Determine the (X, Y) coordinate at the center of the cell enclosing the given text.  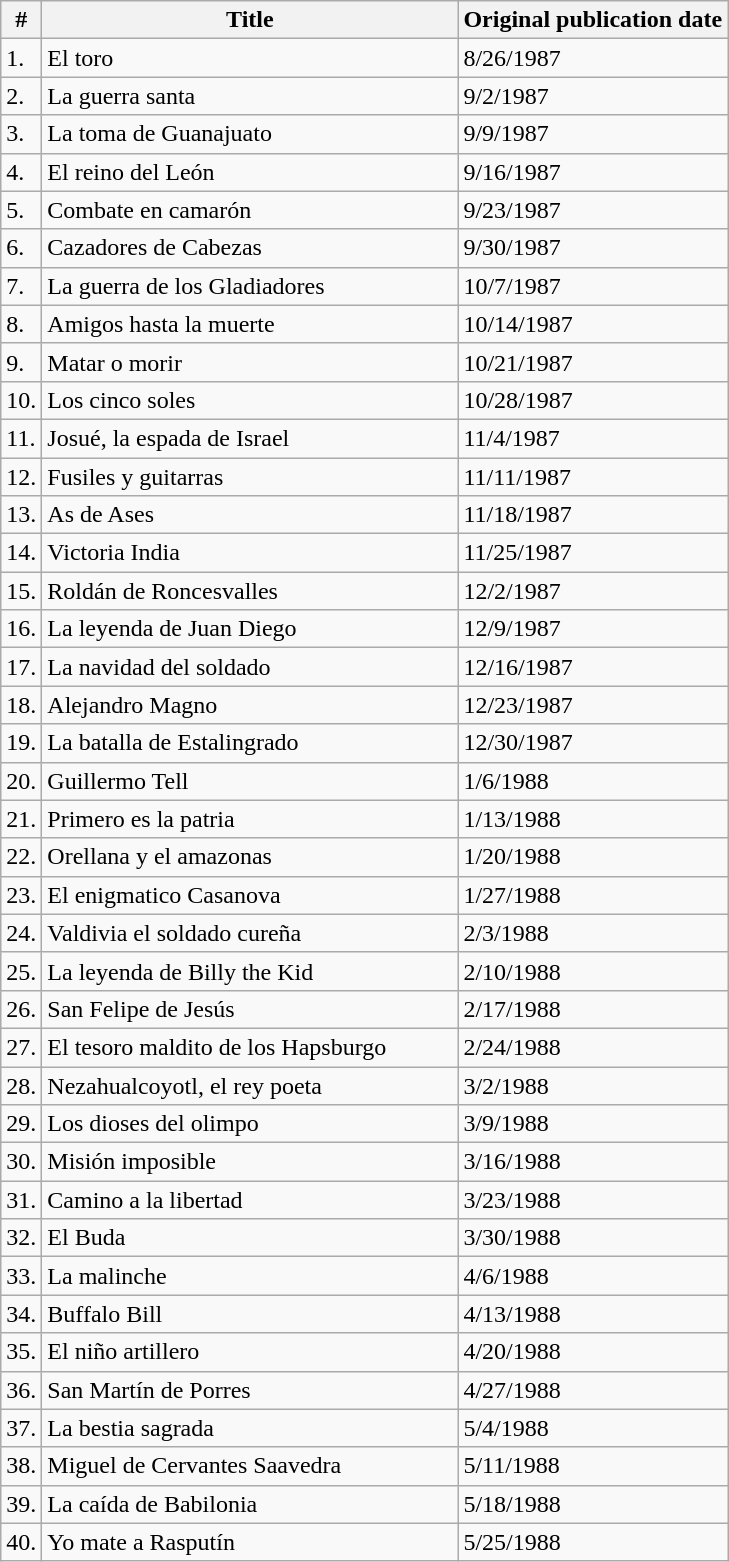
12. (22, 477)
3/2/1988 (593, 1085)
La navidad del soldado (250, 667)
San Martín de Porres (250, 1390)
Title (250, 20)
11. (22, 438)
4. (22, 172)
Misión imposible (250, 1162)
8/26/1987 (593, 58)
38. (22, 1466)
El niño artillero (250, 1352)
28. (22, 1085)
14. (22, 553)
21. (22, 819)
Orellana y el amazonas (250, 857)
Fusiles y guitarras (250, 477)
Camino a la libertad (250, 1200)
Cazadores de Cabezas (250, 248)
9. (22, 362)
La bestia sagrada (250, 1428)
3/16/1988 (593, 1162)
10/28/1987 (593, 400)
24. (22, 933)
Valdivia el soldado cureña (250, 933)
4/6/1988 (593, 1276)
12/30/1987 (593, 743)
Guillermo Tell (250, 781)
32. (22, 1238)
26. (22, 1009)
2/17/1988 (593, 1009)
As de Ases (250, 515)
Original publication date (593, 20)
Los cinco soles (250, 400)
La guerra de los Gladiadores (250, 286)
3/30/1988 (593, 1238)
33. (22, 1276)
1/6/1988 (593, 781)
2/3/1988 (593, 933)
3. (22, 134)
4/20/1988 (593, 1352)
3/9/1988 (593, 1124)
El toro (250, 58)
4/27/1988 (593, 1390)
3/23/1988 (593, 1200)
1. (22, 58)
15. (22, 591)
San Felipe de Jesús (250, 1009)
12/23/1987 (593, 705)
El Buda (250, 1238)
11/18/1987 (593, 515)
Josué, la espada de Israel (250, 438)
17. (22, 667)
Amigos hasta la muerte (250, 324)
Nezahualcoyotl, el rey poeta (250, 1085)
Buffalo Bill (250, 1314)
2/24/1988 (593, 1047)
La caída de Babilonia (250, 1504)
12/16/1987 (593, 667)
23. (22, 895)
6. (22, 248)
4/13/1988 (593, 1314)
5/25/1988 (593, 1542)
7. (22, 286)
11/11/1987 (593, 477)
Matar o morir (250, 362)
12/2/1987 (593, 591)
20. (22, 781)
13. (22, 515)
25. (22, 971)
La malinche (250, 1276)
La leyenda de Juan Diego (250, 629)
1/20/1988 (593, 857)
34. (22, 1314)
La batalla de Estalingrado (250, 743)
27. (22, 1047)
11/4/1987 (593, 438)
9/9/1987 (593, 134)
Alejandro Magno (250, 705)
9/30/1987 (593, 248)
# (22, 20)
Miguel de Cervantes Saavedra (250, 1466)
2. (22, 96)
16. (22, 629)
29. (22, 1124)
30. (22, 1162)
5/4/1988 (593, 1428)
31. (22, 1200)
9/23/1987 (593, 210)
35. (22, 1352)
10/21/1987 (593, 362)
5/18/1988 (593, 1504)
La toma de Guanajuato (250, 134)
Roldán de Roncesvalles (250, 591)
2/10/1988 (593, 971)
El tesoro maldito de los Hapsburgo (250, 1047)
Los dioses del olimpo (250, 1124)
5. (22, 210)
22. (22, 857)
1/13/1988 (593, 819)
10/14/1987 (593, 324)
Yo mate a Rasputín (250, 1542)
40. (22, 1542)
9/2/1987 (593, 96)
19. (22, 743)
La guerra santa (250, 96)
5/11/1988 (593, 1466)
La leyenda de Billy the Kid (250, 971)
37. (22, 1428)
Victoria India (250, 553)
1/27/1988 (593, 895)
8. (22, 324)
10/7/1987 (593, 286)
9/16/1987 (593, 172)
El reino del León (250, 172)
10. (22, 400)
11/25/1987 (593, 553)
12/9/1987 (593, 629)
36. (22, 1390)
Combate en camarón (250, 210)
Primero es la patria (250, 819)
18. (22, 705)
El enigmatico Casanova (250, 895)
39. (22, 1504)
